Return (x, y) of the center of cell containing provided text 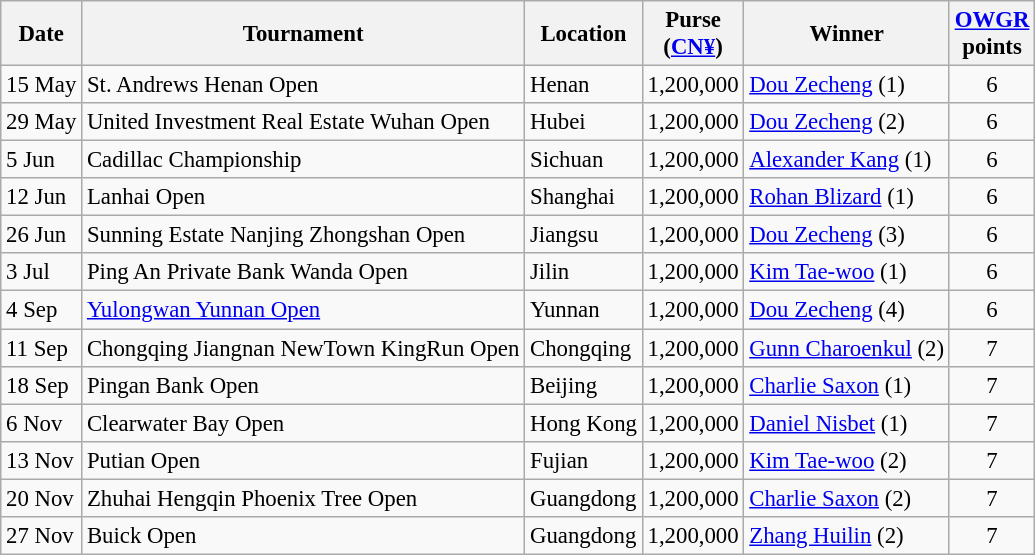
Hubei (584, 122)
Henan (584, 85)
Sunning Estate Nanjing Zhongshan Open (304, 235)
Hong Kong (584, 423)
Dou Zecheng (1) (846, 85)
Date (42, 34)
Daniel Nisbet (1) (846, 423)
12 Jun (42, 197)
6 Nov (42, 423)
15 May (42, 85)
Shanghai (584, 197)
Yulongwan Yunnan Open (304, 310)
Chongqing Jiangnan NewTown KingRun Open (304, 348)
4 Sep (42, 310)
27 Nov (42, 536)
Dou Zecheng (3) (846, 235)
Beijing (584, 385)
Alexander Kang (1) (846, 160)
Lanhai Open (304, 197)
Clearwater Bay Open (304, 423)
20 Nov (42, 498)
Chongqing (584, 348)
Charlie Saxon (1) (846, 385)
Pingan Bank Open (304, 385)
26 Jun (42, 235)
Yunnan (584, 310)
Fujian (584, 460)
Sichuan (584, 160)
Location (584, 34)
Putian Open (304, 460)
Jilin (584, 273)
13 Nov (42, 460)
Dou Zecheng (2) (846, 122)
Rohan Blizard (1) (846, 197)
18 Sep (42, 385)
Cadillac Championship (304, 160)
Kim Tae-woo (2) (846, 460)
11 Sep (42, 348)
Charlie Saxon (2) (846, 498)
Winner (846, 34)
Tournament (304, 34)
Ping An Private Bank Wanda Open (304, 273)
Kim Tae-woo (1) (846, 273)
Dou Zecheng (4) (846, 310)
Gunn Charoenkul (2) (846, 348)
United Investment Real Estate Wuhan Open (304, 122)
Purse(CN¥) (693, 34)
3 Jul (42, 273)
St. Andrews Henan Open (304, 85)
Jiangsu (584, 235)
Zhuhai Hengqin Phoenix Tree Open (304, 498)
OWGRpoints (992, 34)
Zhang Huilin (2) (846, 536)
5 Jun (42, 160)
29 May (42, 122)
Buick Open (304, 536)
